Capture the cell that displays the provided text and extract its (x, y) central coordinate. 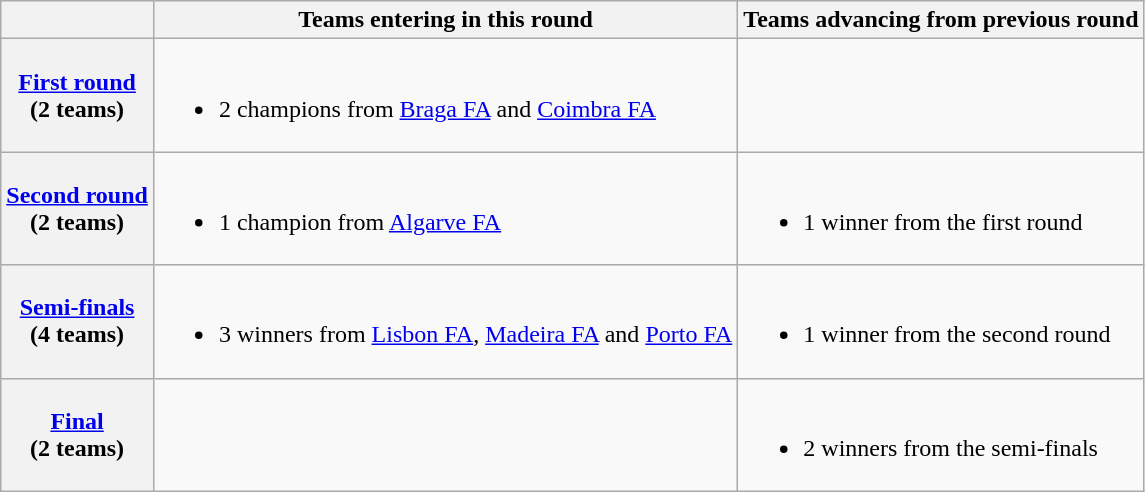
1 winner from the second round (941, 322)
3 winners from Lisbon FA, Madeira FA and Porto FA (445, 322)
Teams advancing from previous round (941, 20)
Teams entering in this round (445, 20)
Final(2 teams) (78, 434)
First round(2 teams) (78, 96)
1 champion from Algarve FA (445, 208)
Second round(2 teams) (78, 208)
2 champions from Braga FA and Coimbra FA (445, 96)
Semi-finals(4 teams) (78, 322)
2 winners from the semi-finals (941, 434)
1 winner from the first round (941, 208)
